Locate the cell with the specified text and output its [x, y] center coordinate. 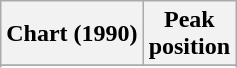
Peakposition [189, 34]
Chart (1990) [72, 34]
